Return the (x, y) coordinate for the center point of the cell that contains the specified text.  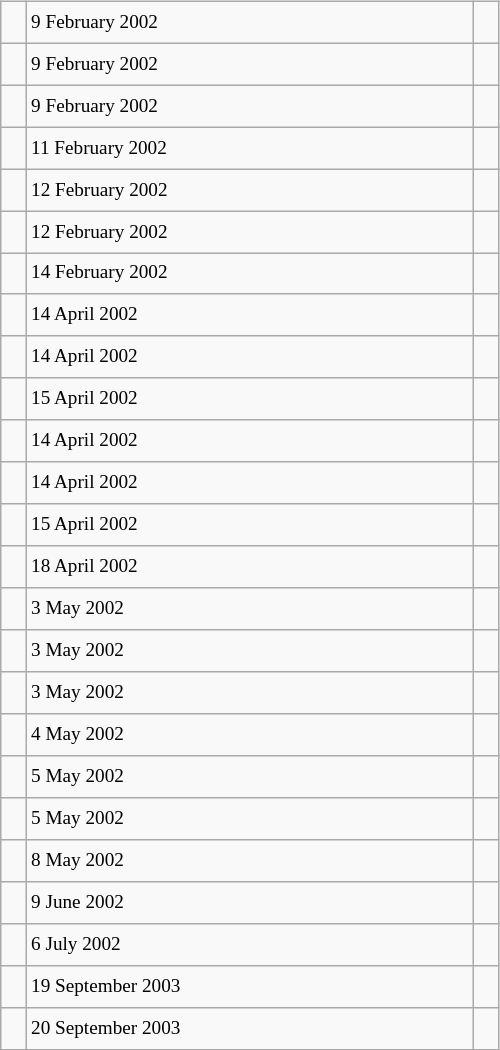
19 September 2003 (249, 986)
4 May 2002 (249, 735)
11 February 2002 (249, 148)
6 July 2002 (249, 944)
18 April 2002 (249, 567)
20 September 2003 (249, 1028)
14 February 2002 (249, 274)
8 May 2002 (249, 861)
9 June 2002 (249, 902)
